Identify which cell holds the provided text, then report its (X, Y) central coordinate. 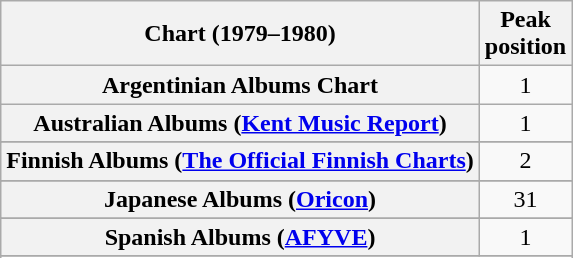
Spanish Albums (AFYVE) (240, 237)
Argentinian Albums Chart (240, 85)
Chart (1979–1980) (240, 34)
2 (525, 161)
Japanese Albums (Oricon) (240, 199)
31 (525, 199)
Peakposition (525, 34)
Finnish Albums (The Official Finnish Charts) (240, 161)
Australian Albums (Kent Music Report) (240, 123)
